Extract the [X, Y] coordinate from the center of the cell holding the provided text.  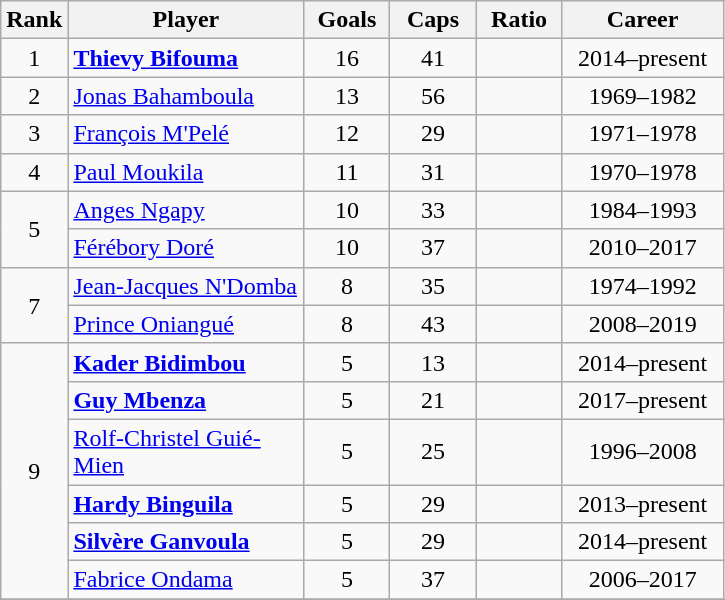
Rank [34, 20]
2010–2017 [642, 248]
1996–2008 [642, 452]
41 [433, 58]
2017–present [642, 400]
Férébory Doré [186, 248]
Fabrice Ondama [186, 580]
2 [34, 96]
Thievy Bifouma [186, 58]
21 [433, 400]
1970–1978 [642, 172]
1 [34, 58]
Caps [433, 20]
Hardy Binguila [186, 503]
Career [642, 20]
Anges Ngapy [186, 210]
43 [433, 324]
1969–1982 [642, 96]
Paul Moukila [186, 172]
2006–2017 [642, 580]
Kader Bidimbou [186, 362]
Prince Oniangué [186, 324]
Goals [347, 20]
1984–1993 [642, 210]
16 [347, 58]
56 [433, 96]
1974–1992 [642, 286]
Rolf-Christel Guié-Mien [186, 452]
7 [34, 305]
Jonas Bahamboula [186, 96]
9 [34, 470]
2013–present [642, 503]
Guy Mbenza [186, 400]
François M'Pelé [186, 134]
33 [433, 210]
35 [433, 286]
Silvère Ganvoula [186, 542]
Ratio [519, 20]
3 [34, 134]
31 [433, 172]
Player [186, 20]
11 [347, 172]
2008–2019 [642, 324]
1971–1978 [642, 134]
4 [34, 172]
25 [433, 452]
Jean-Jacques N'Domba [186, 286]
12 [347, 134]
